From the cell containing the given text, extract its center point as [X, Y] coordinate. 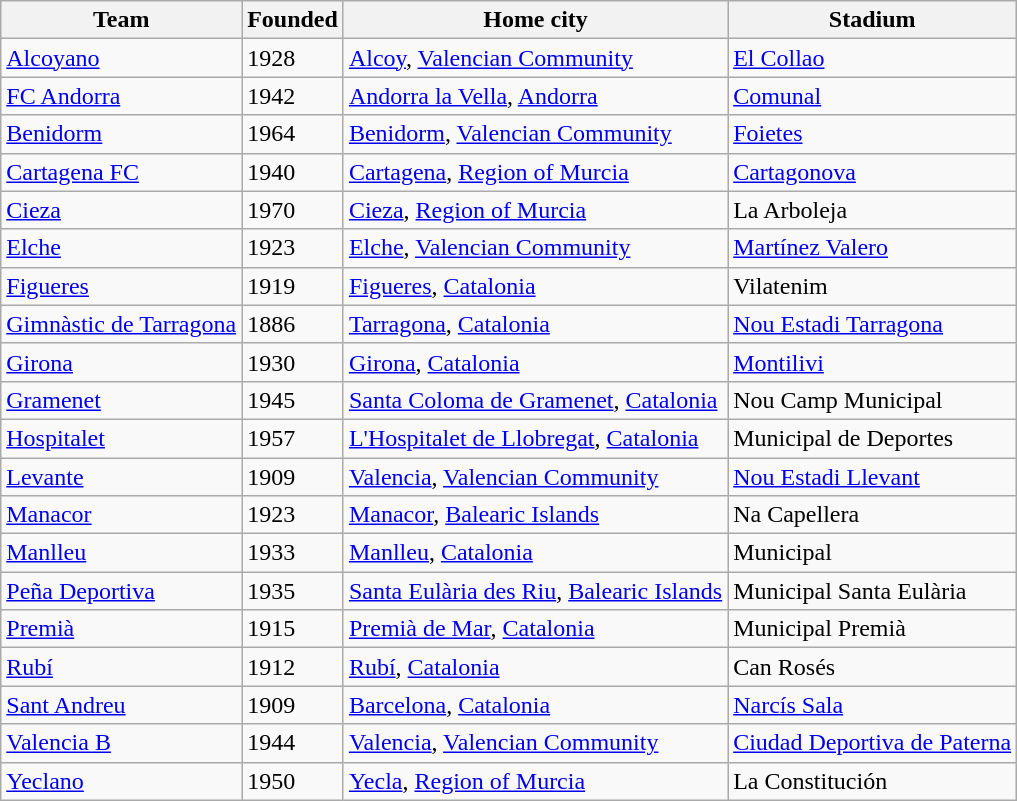
Martínez Valero [872, 248]
La Arboleja [872, 210]
Montilivi [872, 362]
La Constitución [872, 781]
1935 [293, 591]
Hospitalet [122, 438]
Girona [122, 362]
Figueres [122, 286]
1928 [293, 58]
Vilatenim [872, 286]
1933 [293, 553]
Elche [122, 248]
El Collao [872, 58]
Home city [535, 20]
1912 [293, 667]
1970 [293, 210]
Manacor [122, 515]
FC Andorra [122, 96]
1940 [293, 172]
Municipal Santa Eulària [872, 591]
Santa Coloma de Gramenet, Catalonia [535, 400]
1950 [293, 781]
Benidorm, Valencian Community [535, 134]
Ciudad Deportiva de Paterna [872, 743]
1942 [293, 96]
1964 [293, 134]
Barcelona, Catalonia [535, 705]
Girona, Catalonia [535, 362]
Nou Estadi Tarragona [872, 324]
Manacor, Balearic Islands [535, 515]
Narcís Sala [872, 705]
Peña Deportiva [122, 591]
Santa Eulària des Riu, Balearic Islands [535, 591]
Levante [122, 477]
Cartagena FC [122, 172]
Alcoy, Valencian Community [535, 58]
Manlleu [122, 553]
Rubí [122, 667]
Premià [122, 629]
1945 [293, 400]
Figueres, Catalonia [535, 286]
1957 [293, 438]
Valencia B [122, 743]
1915 [293, 629]
L'Hospitalet de Llobregat, Catalonia [535, 438]
1930 [293, 362]
1944 [293, 743]
Yeclano [122, 781]
Alcoyano [122, 58]
Team [122, 20]
1919 [293, 286]
Manlleu, Catalonia [535, 553]
Andorra la Vella, Andorra [535, 96]
Tarragona, Catalonia [535, 324]
Premià de Mar, Catalonia [535, 629]
Cartagena, Region of Murcia [535, 172]
Cartagonova [872, 172]
Benidorm [122, 134]
Gramenet [122, 400]
Na Capellera [872, 515]
Yecla, Region of Murcia [535, 781]
Elche, Valencian Community [535, 248]
Sant Andreu [122, 705]
Municipal de Deportes [872, 438]
Municipal Premià [872, 629]
Rubí, Catalonia [535, 667]
Can Rosés [872, 667]
Cieza, Region of Murcia [535, 210]
Nou Estadi Llevant [872, 477]
Founded [293, 20]
Nou Camp Municipal [872, 400]
Gimnàstic de Tarragona [122, 324]
Stadium [872, 20]
Cieza [122, 210]
Municipal [872, 553]
Comunal [872, 96]
Foietes [872, 134]
1886 [293, 324]
